Scan for the cell matching the given text and deliver its (X, Y) coordinate at center. 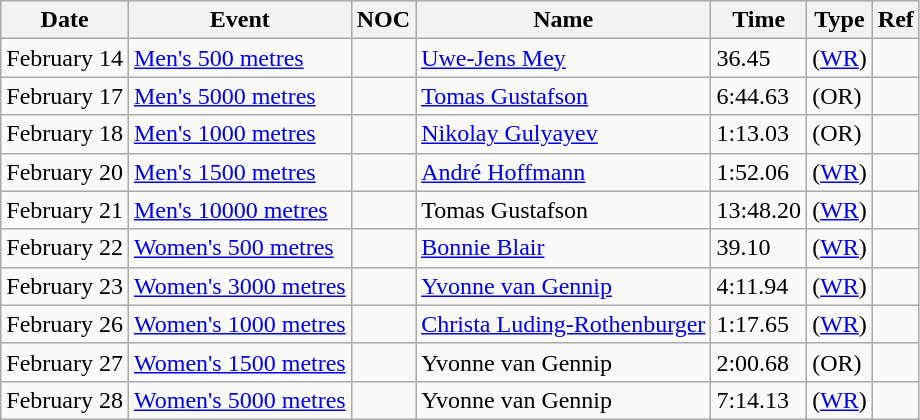
Men's 10000 metres (240, 210)
February 28 (65, 400)
Women's 500 metres (240, 248)
6:44.63 (759, 96)
André Hoffmann (564, 172)
Men's 500 metres (240, 58)
Men's 1500 metres (240, 172)
Women's 1000 metres (240, 324)
Men's 5000 metres (240, 96)
4:11.94 (759, 286)
Event (240, 20)
February 26 (65, 324)
Uwe-Jens Mey (564, 58)
2:00.68 (759, 362)
7:14.13 (759, 400)
February 20 (65, 172)
1:17.65 (759, 324)
1:13.03 (759, 134)
NOC (383, 20)
36.45 (759, 58)
Christa Luding-Rothenburger (564, 324)
February 22 (65, 248)
13:48.20 (759, 210)
Nikolay Gulyayev (564, 134)
1:52.06 (759, 172)
Bonnie Blair (564, 248)
Women's 1500 metres (240, 362)
February 17 (65, 96)
February 21 (65, 210)
February 23 (65, 286)
39.10 (759, 248)
Ref (896, 20)
Women's 5000 metres (240, 400)
February 18 (65, 134)
February 27 (65, 362)
February 14 (65, 58)
Type (840, 20)
Women's 3000 metres (240, 286)
Date (65, 20)
Men's 1000 metres (240, 134)
Time (759, 20)
Name (564, 20)
